Detect which cell encompasses the target text, then output its [X, Y] center coordinate. 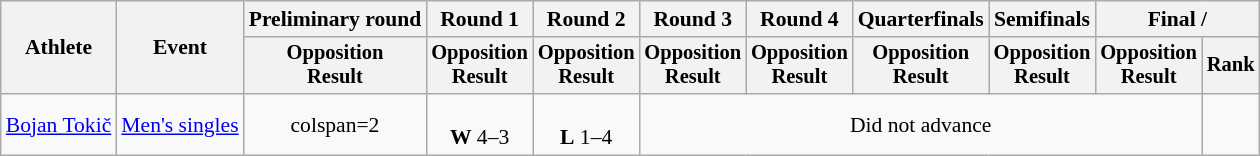
Did not advance [920, 124]
L 1–4 [586, 124]
Quarterfinals [921, 19]
Bojan Tokič [59, 124]
Final / [1177, 19]
Round 3 [692, 19]
Round 1 [480, 19]
Athlete [59, 48]
Men's singles [180, 124]
Semifinals [1042, 19]
colspan=2 [336, 124]
W 4–3 [480, 124]
Event [180, 48]
Round 4 [800, 19]
Rank [1231, 66]
Round 2 [586, 19]
Preliminary round [336, 19]
